For the text-containing cell, return its midpoint in [X, Y] coordinate format. 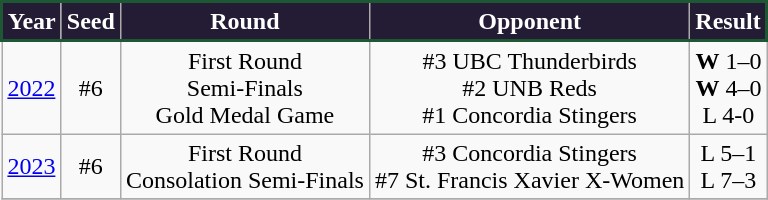
First RoundConsolation Semi-Finals [244, 166]
Result [728, 22]
Seed [90, 22]
2022 [32, 88]
2023 [32, 166]
First RoundSemi-FinalsGold Medal Game [244, 88]
Opponent [529, 22]
#3 UBC Thunderbirds#2 UNB Reds#1 Concordia Stingers [529, 88]
L 5–1L 7–3 [728, 166]
#3 Concordia Stingers#7 St. Francis Xavier X-Women [529, 166]
W 1–0W 4–0L 4-0 [728, 88]
Round [244, 22]
Year [32, 22]
